For the text-containing cell, return its midpoint in [X, Y] coordinate format. 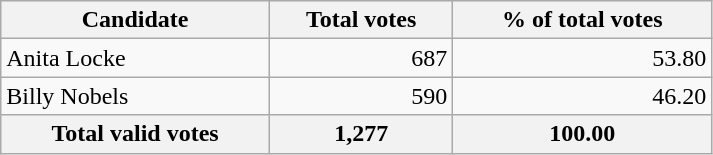
Billy Nobels [136, 96]
% of total votes [582, 20]
1,277 [360, 134]
53.80 [582, 58]
46.20 [582, 96]
100.00 [582, 134]
Total valid votes [136, 134]
590 [360, 96]
Total votes [360, 20]
687 [360, 58]
Anita Locke [136, 58]
Candidate [136, 20]
